Determine the (X, Y) coordinate at the center of the cell enclosing the given text.  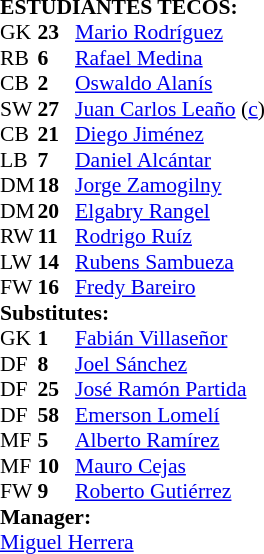
1 (57, 339)
2 (57, 83)
6 (57, 58)
20 (57, 211)
9 (57, 491)
21 (57, 135)
27 (57, 109)
11 (57, 237)
RB (19, 58)
SW (19, 109)
LB (19, 160)
10 (57, 466)
16 (57, 287)
18 (57, 185)
58 (57, 415)
25 (57, 389)
23 (57, 33)
LW (19, 262)
14 (57, 262)
8 (57, 364)
RW (19, 237)
5 (57, 441)
7 (57, 160)
